Identify which cell holds the provided text, then report its (X, Y) central coordinate. 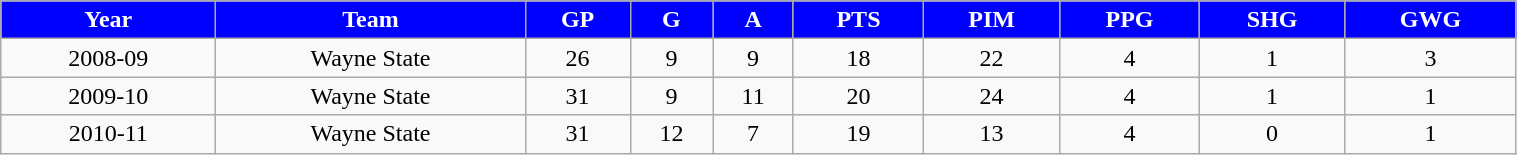
Year (108, 20)
12 (672, 134)
PIM (991, 20)
19 (858, 134)
11 (754, 96)
13 (991, 134)
G (672, 20)
GWG (1430, 20)
Team (370, 20)
2010-11 (108, 134)
PPG (1130, 20)
2009-10 (108, 96)
20 (858, 96)
7 (754, 134)
18 (858, 58)
26 (578, 58)
3 (1430, 58)
22 (991, 58)
GP (578, 20)
0 (1272, 134)
PTS (858, 20)
24 (991, 96)
A (754, 20)
SHG (1272, 20)
2008-09 (108, 58)
